Search for the cell housing the specified text and yield its (x, y) center coordinate. 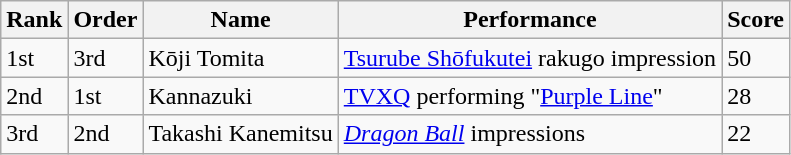
Performance (530, 20)
Tsurube Shōfukutei rakugo impression (530, 58)
Dragon Ball impressions (530, 134)
22 (756, 134)
50 (756, 58)
Name (240, 20)
Takashi Kanemitsu (240, 134)
Kōji Tomita (240, 58)
Kannazuki (240, 96)
Order (106, 20)
TVXQ performing "Purple Line" (530, 96)
28 (756, 96)
Score (756, 20)
Rank (34, 20)
